Find where the given text appears and provide that cell's center as (X, Y) coordinate. 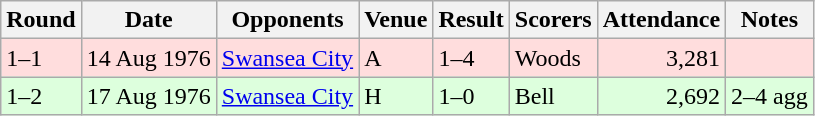
Woods (553, 58)
Attendance (661, 20)
Opponents (287, 20)
3,281 (661, 58)
2,692 (661, 96)
Scorers (553, 20)
H (396, 96)
1–2 (41, 96)
17 Aug 1976 (148, 96)
14 Aug 1976 (148, 58)
1–0 (471, 96)
Notes (770, 20)
Date (148, 20)
2–4 agg (770, 96)
Result (471, 20)
Bell (553, 96)
1–1 (41, 58)
Round (41, 20)
Venue (396, 20)
1–4 (471, 58)
A (396, 58)
